Identify which cell holds the provided text, then report its [x, y] central coordinate. 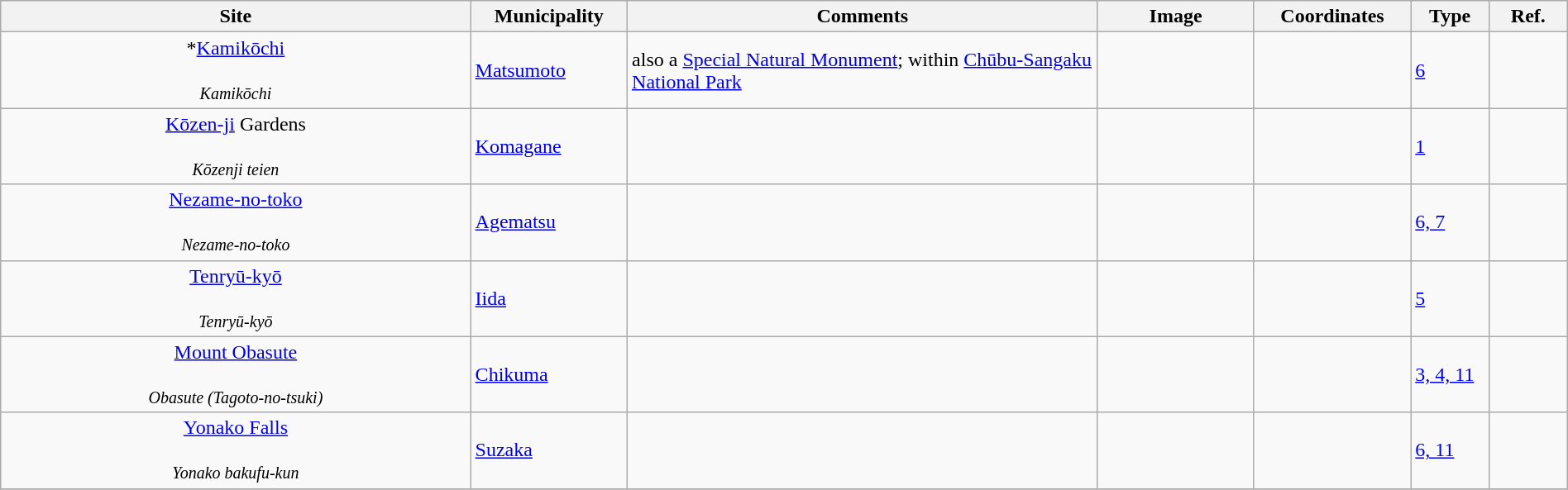
Tenryū-kyōTenryū-kyō [236, 298]
Kōzen-ji GardensKōzenji teien [236, 146]
6, 7 [1451, 222]
6, 11 [1451, 450]
Site [236, 17]
1 [1451, 146]
Image [1176, 17]
Municipality [549, 17]
5 [1451, 298]
Chikuma [549, 374]
Mount ObasuteObasute (Tagoto-no-tsuki) [236, 374]
Ref. [1528, 17]
Komagane [549, 146]
also a Special Natural Monument; within Chūbu-Sangaku National Park [863, 70]
6 [1451, 70]
Matsumoto [549, 70]
Coordinates [1331, 17]
Yonako FallsYonako bakufu-kun [236, 450]
Agematsu [549, 222]
Suzaka [549, 450]
Type [1451, 17]
Iida [549, 298]
*KamikōchiKamikōchi [236, 70]
Nezame-no-tokoNezame-no-toko [236, 222]
3, 4, 11 [1451, 374]
Comments [863, 17]
